For the text-containing cell, return its midpoint in (X, Y) coordinate format. 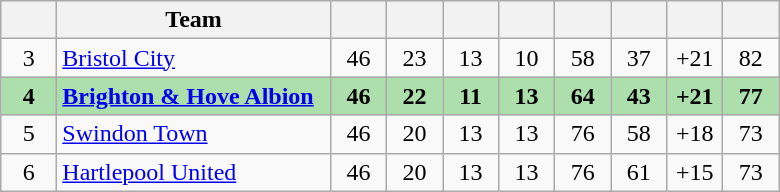
11 (470, 96)
4 (29, 96)
43 (639, 96)
Swindon Town (194, 134)
Team (194, 20)
23 (414, 58)
6 (29, 172)
22 (414, 96)
82 (751, 58)
Hartlepool United (194, 172)
61 (639, 172)
37 (639, 58)
5 (29, 134)
Brighton & Hove Albion (194, 96)
Bristol City (194, 58)
+18 (695, 134)
77 (751, 96)
10 (527, 58)
+15 (695, 172)
3 (29, 58)
64 (583, 96)
